Determine the [X, Y] coordinate at the center of the cell enclosing the given text.  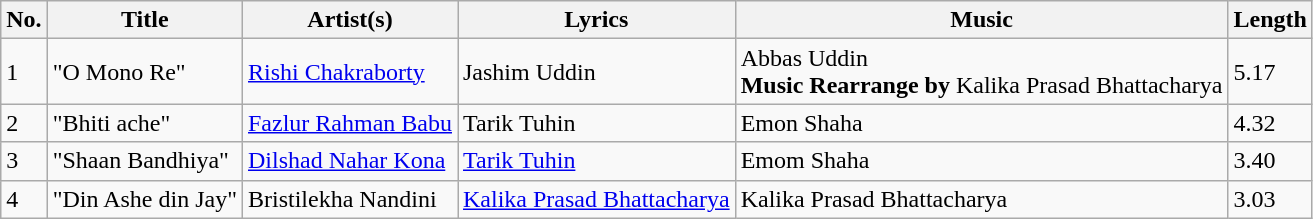
Abbas Uddin Music Rearrange by Kalika Prasad Bhattacharya [982, 72]
No. [24, 20]
4.32 [1270, 123]
5.17 [1270, 72]
1 [24, 72]
"O Mono Re" [144, 72]
Fazlur Rahman Babu [350, 123]
3 [24, 161]
"Din Ashe din Jay" [144, 199]
Artist(s) [350, 20]
Lyrics [597, 20]
Music [982, 20]
4 [24, 199]
Title [144, 20]
3.40 [1270, 161]
Rishi Chakraborty [350, 72]
Dilshad Nahar Kona [350, 161]
3.03 [1270, 199]
Bristilekha Nandini [350, 199]
Length [1270, 20]
"Shaan Bandhiya" [144, 161]
Emon Shaha [982, 123]
"Bhiti ache" [144, 123]
2 [24, 123]
Jashim Uddin [597, 72]
Emom Shaha [982, 161]
